Determine the (X, Y) coordinate at the center of the cell enclosing the given text.  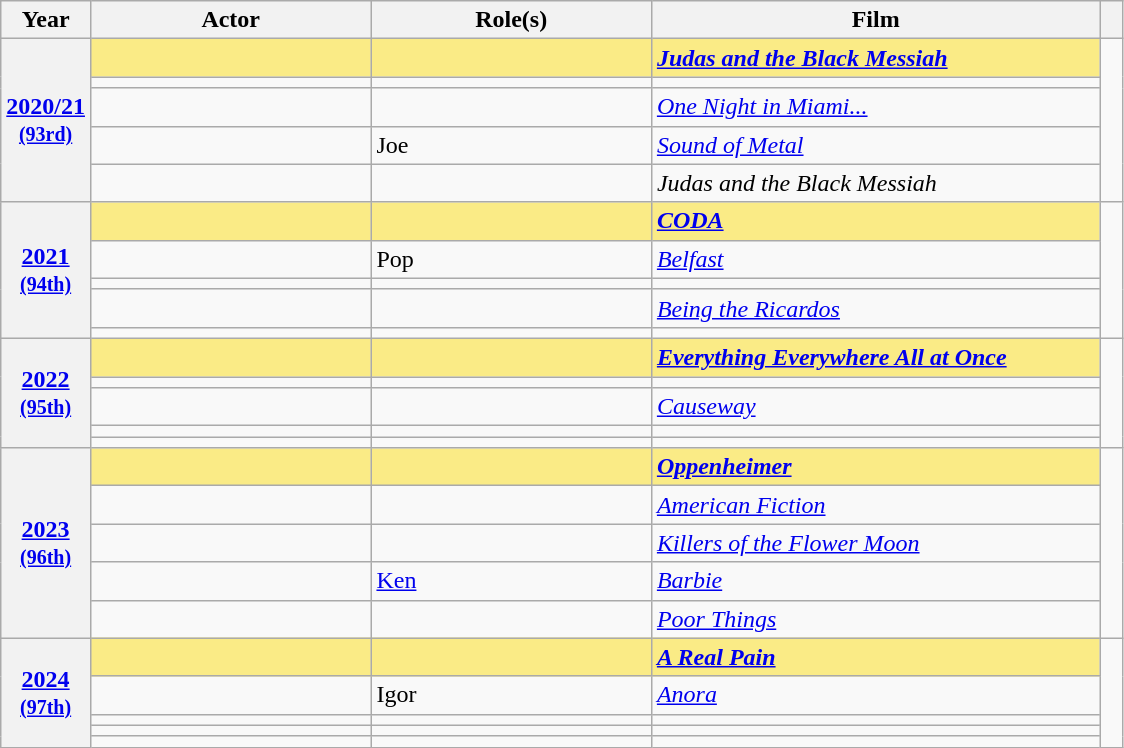
Pop (511, 259)
Belfast (876, 259)
Barbie (876, 581)
Igor (511, 695)
Actor (230, 20)
Killers of the Flower Moon (876, 543)
Poor Things (876, 619)
Ken (511, 581)
Causeway (876, 407)
Joe (511, 145)
Year (46, 20)
Anora (876, 695)
Oppenheimer (876, 467)
American Fiction (876, 505)
Sound of Metal (876, 145)
A Real Pain (876, 657)
Role(s) (511, 20)
2021(94th) (46, 270)
One Night in Miami... (876, 107)
2023(96th) (46, 543)
2020/21(93rd) (46, 120)
CODA (876, 221)
2024(97th) (46, 692)
Being the Ricardos (876, 308)
Film (876, 20)
2022(95th) (46, 392)
Everything Everywhere All at Once (876, 357)
